Output the (X, Y) coordinate of the center of the cell containing the given text.  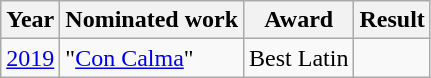
Best Latin (299, 58)
"Con Calma" (152, 58)
Year (30, 20)
2019 (30, 58)
Nominated work (152, 20)
Award (299, 20)
Result (392, 20)
